Find where the given text appears and provide that cell's center as (X, Y) coordinate. 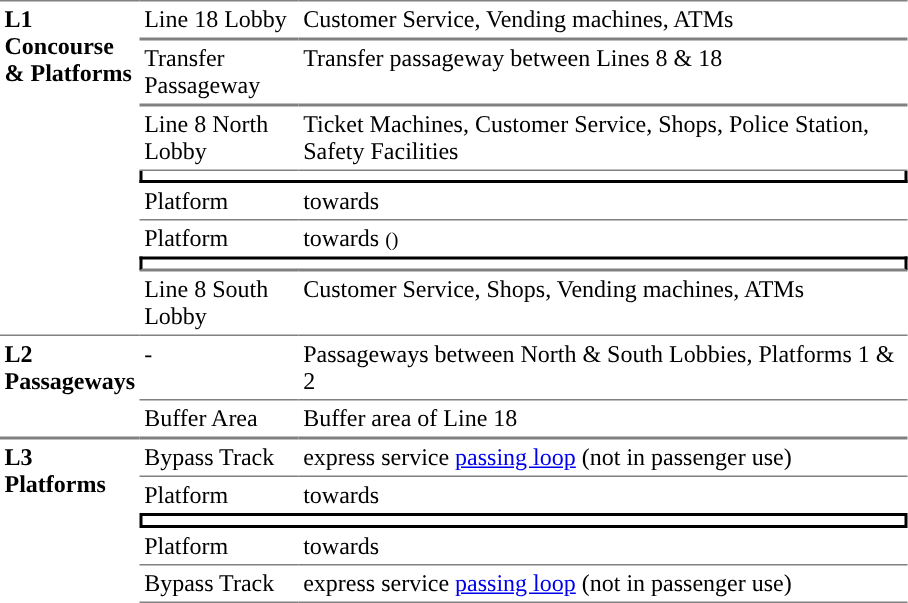
Passageways between North & South Lobbies, Platforms 1 & 2 (604, 368)
L3Platforms (70, 520)
- (220, 368)
Transfer Passageway (220, 72)
L2Passageways (70, 387)
L1Concourse & Platforms (70, 168)
Line 8 North Lobby (220, 138)
Customer Service, Vending machines, ATMs (604, 20)
express service passing loop (not in passenger use) (604, 457)
Ticket Machines, Customer Service, Shops, Police Station, Safety Facilities (604, 138)
Customer Service, Shops, Vending machines, ATMs (604, 303)
Line 8 South Lobby (220, 303)
Bypass Track (220, 457)
Buffer Area (220, 419)
towards () (604, 238)
Transfer passageway between Lines 8 & 18 (604, 72)
Buffer area of Line 18 (604, 419)
Line 18 Lobby (220, 20)
